Locate the cell with the specified text and output its (X, Y) center coordinate. 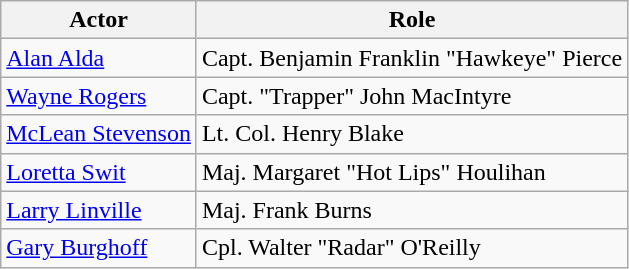
Capt. "Trapper" John MacIntyre (412, 96)
Role (412, 20)
Maj. Frank Burns (412, 210)
McLean Stevenson (99, 134)
Cpl. Walter "Radar" O'Reilly (412, 248)
Wayne Rogers (99, 96)
Maj. Margaret "Hot Lips" Houlihan (412, 172)
Loretta Swit (99, 172)
Alan Alda (99, 58)
Gary Burghoff (99, 248)
Larry Linville (99, 210)
Actor (99, 20)
Lt. Col. Henry Blake (412, 134)
Capt. Benjamin Franklin "Hawkeye" Pierce (412, 58)
